Return [X, Y] of the center of cell containing provided text 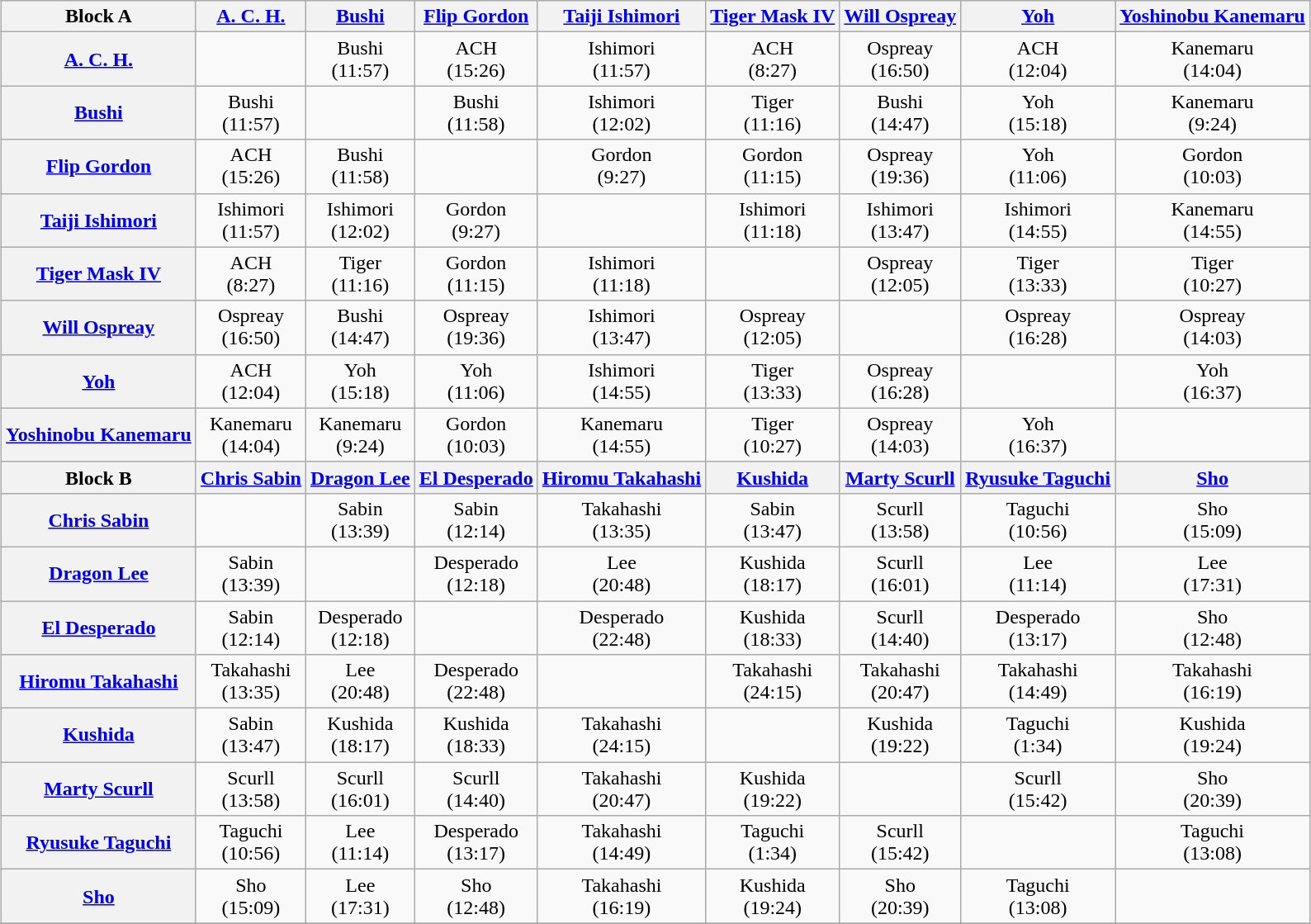
Block B [99, 477]
Block A [99, 17]
